Identify which cell holds the provided text, then report its (x, y) central coordinate. 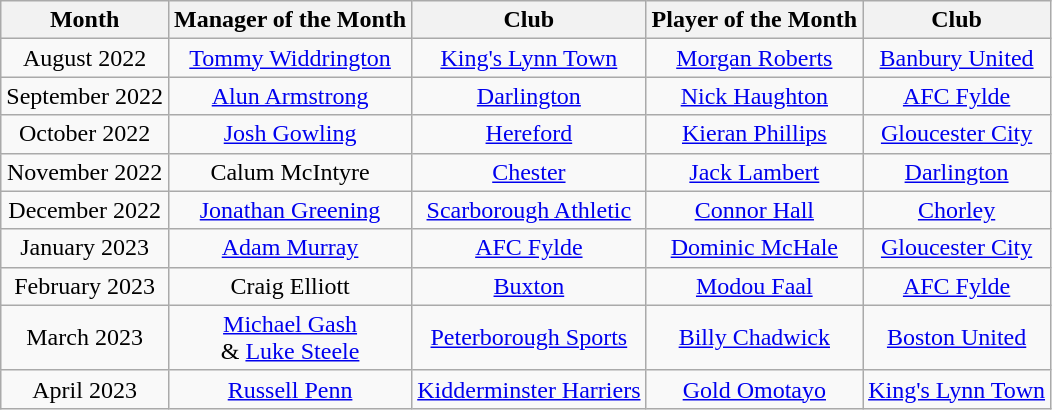
Kidderminster Harriers (529, 389)
Nick Haughton (754, 96)
Calum McIntyre (290, 172)
December 2022 (85, 210)
Adam Murray (290, 248)
Connor Hall (754, 210)
Buxton (529, 286)
Dominic McHale (754, 248)
Modou Faal (754, 286)
Peterborough Sports (529, 338)
Craig Elliott (290, 286)
January 2023 (85, 248)
Chester (529, 172)
Michael Gash& Luke Steele (290, 338)
Jack Lambert (754, 172)
Scarborough Athletic (529, 210)
Player of the Month (754, 20)
February 2023 (85, 286)
Hereford (529, 134)
Jonathan Greening (290, 210)
April 2023 (85, 389)
Boston United (957, 338)
Banbury United (957, 58)
Russell Penn (290, 389)
August 2022 (85, 58)
September 2022 (85, 96)
October 2022 (85, 134)
Gold Omotayo (754, 389)
Alun Armstrong (290, 96)
Morgan Roberts (754, 58)
March 2023 (85, 338)
Chorley (957, 210)
Kieran Phillips (754, 134)
Tommy Widdrington (290, 58)
November 2022 (85, 172)
Manager of the Month (290, 20)
Billy Chadwick (754, 338)
Month (85, 20)
Josh Gowling (290, 134)
